Detect which cell encompasses the target text, then output its (x, y) center coordinate. 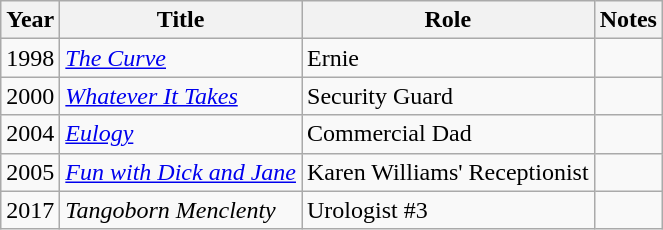
2005 (30, 172)
Year (30, 20)
1998 (30, 58)
Eulogy (181, 134)
2017 (30, 210)
Karen Williams' Receptionist (448, 172)
Fun with Dick and Jane (181, 172)
2000 (30, 96)
The Curve (181, 58)
Urologist #3 (448, 210)
Title (181, 20)
Tangoborn Menclenty (181, 210)
Role (448, 20)
Whatever It Takes (181, 96)
Security Guard (448, 96)
Notes (628, 20)
Ernie (448, 58)
Commercial Dad (448, 134)
2004 (30, 134)
